From the cell containing the given text, extract its center point as (X, Y) coordinate. 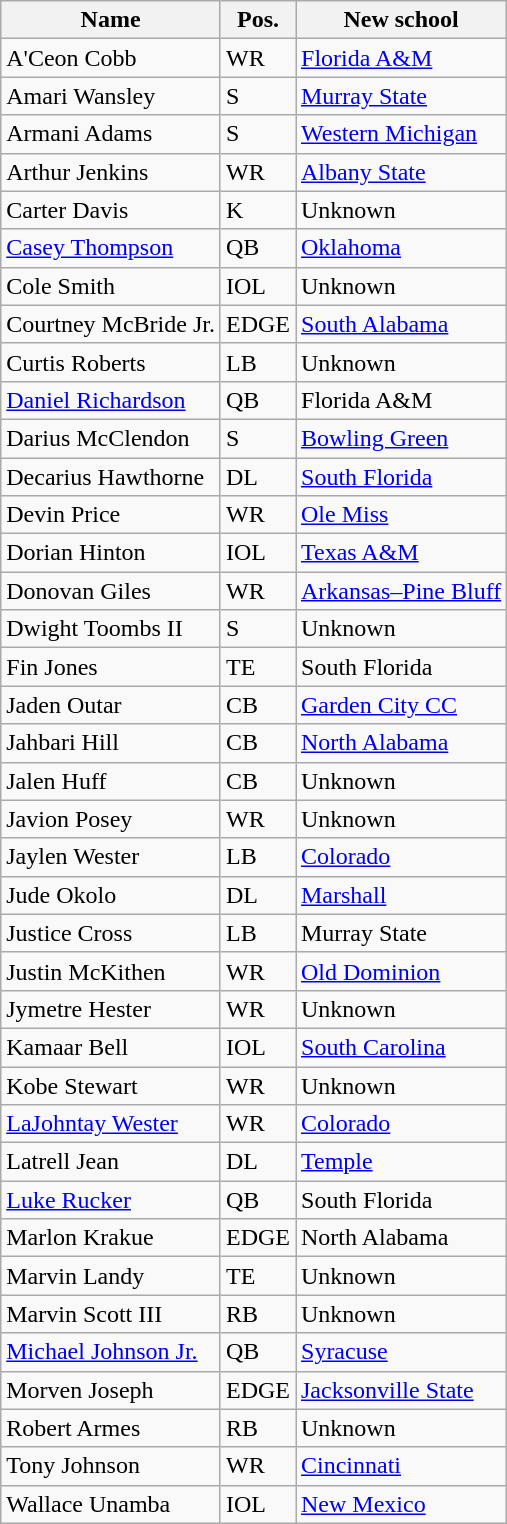
Tony Johnson (111, 1466)
Old Dominion (402, 971)
Marlon Krakue (111, 1238)
Carter Davis (111, 210)
K (258, 210)
Curtis Roberts (111, 362)
Wallace Unamba (111, 1504)
Marshall (402, 895)
Justice Cross (111, 933)
New Mexico (402, 1504)
Jude Okolo (111, 895)
Arthur Jenkins (111, 172)
Courtney McBride Jr. (111, 324)
Donovan Giles (111, 591)
Temple (402, 1162)
LaJohntay Wester (111, 1124)
Jahbari Hill (111, 743)
Casey Thompson (111, 248)
Dorian Hinton (111, 553)
Kobe Stewart (111, 1085)
Marvin Scott III (111, 1314)
South Carolina (402, 1047)
Amari Wansley (111, 96)
Ole Miss (402, 515)
A'Ceon Cobb (111, 58)
Jymetre Hester (111, 1009)
Fin Jones (111, 667)
Arkansas–Pine Bluff (402, 591)
Name (111, 20)
Cincinnati (402, 1466)
Texas A&M (402, 553)
Dwight Toombs II (111, 629)
Albany State (402, 172)
Western Michigan (402, 134)
Morven Joseph (111, 1390)
Javion Posey (111, 819)
Pos. (258, 20)
Jacksonville State (402, 1390)
Cole Smith (111, 286)
Syracuse (402, 1352)
Devin Price (111, 515)
Oklahoma (402, 248)
Marvin Landy (111, 1276)
Luke Rucker (111, 1200)
Darius McClendon (111, 438)
Decarius Hawthorne (111, 477)
Justin McKithen (111, 971)
Latrell Jean (111, 1162)
South Alabama (402, 324)
Garden City CC (402, 705)
Jalen Huff (111, 781)
Daniel Richardson (111, 400)
Kamaar Bell (111, 1047)
Bowling Green (402, 438)
Robert Armes (111, 1428)
Jaylen Wester (111, 857)
Michael Johnson Jr. (111, 1352)
Armani Adams (111, 134)
Jaden Outar (111, 705)
New school (402, 20)
